Scan for the cell matching the given text and deliver its [X, Y] coordinate at center. 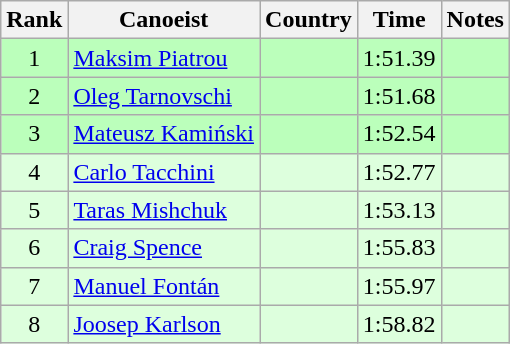
2 [34, 96]
Mateusz Kamiński [164, 134]
4 [34, 172]
Taras Mishchuk [164, 210]
Time [399, 20]
Maksim Piatrou [164, 58]
Craig Spence [164, 248]
Carlo Tacchini [164, 172]
Country [309, 20]
Canoeist [164, 20]
1:55.83 [399, 248]
5 [34, 210]
Rank [34, 20]
1:51.68 [399, 96]
1:52.54 [399, 134]
Oleg Tarnovschi [164, 96]
8 [34, 324]
Joosep Karlson [164, 324]
1:51.39 [399, 58]
1 [34, 58]
6 [34, 248]
1:52.77 [399, 172]
3 [34, 134]
1:58.82 [399, 324]
1:55.97 [399, 286]
7 [34, 286]
1:53.13 [399, 210]
Notes [475, 20]
Manuel Fontán [164, 286]
